Capture the cell that displays the provided text and extract its (X, Y) central coordinate. 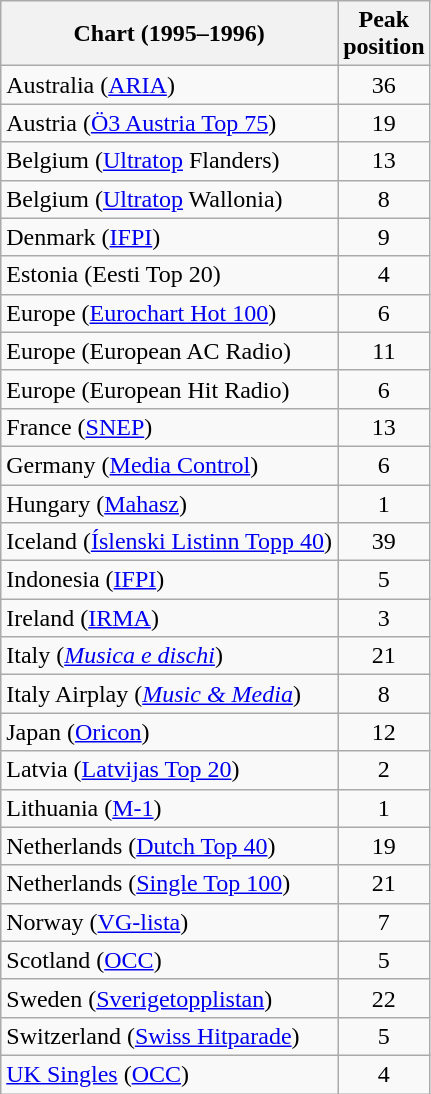
UK Singles (OCC) (170, 1074)
Indonesia (IFPI) (170, 580)
Belgium (Ultratop Wallonia) (170, 199)
22 (384, 998)
Latvia (Latvijas Top 20) (170, 770)
France (SNEP) (170, 427)
Netherlands (Dutch Top 40) (170, 846)
Lithuania (M-1) (170, 808)
7 (384, 922)
Japan (Oricon) (170, 732)
Peakposition (384, 34)
Ireland (IRMA) (170, 618)
2 (384, 770)
36 (384, 85)
Europe (European Hit Radio) (170, 389)
Europe (Eurochart Hot 100) (170, 313)
Chart (1995–1996) (170, 34)
Australia (ARIA) (170, 85)
12 (384, 732)
Norway (VG-lista) (170, 922)
Denmark (IFPI) (170, 237)
39 (384, 542)
Scotland (OCC) (170, 960)
11 (384, 351)
Italy (Musica e dischi) (170, 656)
Estonia (Eesti Top 20) (170, 275)
Austria (Ö3 Austria Top 75) (170, 123)
Italy Airplay (Music & Media) (170, 694)
3 (384, 618)
Germany (Media Control) (170, 465)
Belgium (Ultratop Flanders) (170, 161)
9 (384, 237)
Sweden (Sverigetopplistan) (170, 998)
Netherlands (Single Top 100) (170, 884)
Iceland (Íslenski Listinn Topp 40) (170, 542)
Europe (European AC Radio) (170, 351)
Switzerland (Swiss Hitparade) (170, 1036)
Hungary (Mahasz) (170, 503)
